Search for the cell housing the specified text and yield its [x, y] center coordinate. 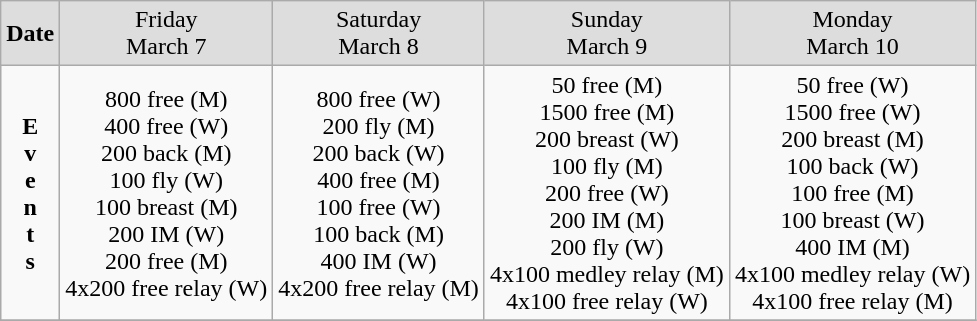
Date [30, 34]
Sunday March 9 [606, 34]
Events [30, 193]
800 free (M) 400 free (W) 200 back (M) 100 fly (W) 100 breast (M) 200 IM (W) 200 free (M) 4x200 free relay (W) [166, 193]
Monday March 10 [852, 34]
800 free (W) 200 fly (M) 200 back (W) 400 free (M) 100 free (W) 100 back (M) 400 IM (W) 4x200 free relay (M) [379, 193]
50 free (M) 1500 free (M) 200 breast (W) 100 fly (M) 200 free (W) 200 IM (M) 200 fly (W) 4x100 medley relay (M) 4x100 free relay (W) [606, 193]
Saturday March 8 [379, 34]
Friday March 7 [166, 34]
50 free (W) 1500 free (W) 200 breast (M) 100 back (W) 100 free (M) 100 breast (W) 400 IM (M) 4x100 medley relay (W) 4x100 free relay (M) [852, 193]
